Output the (x, y) coordinate of the center of the cell containing the given text.  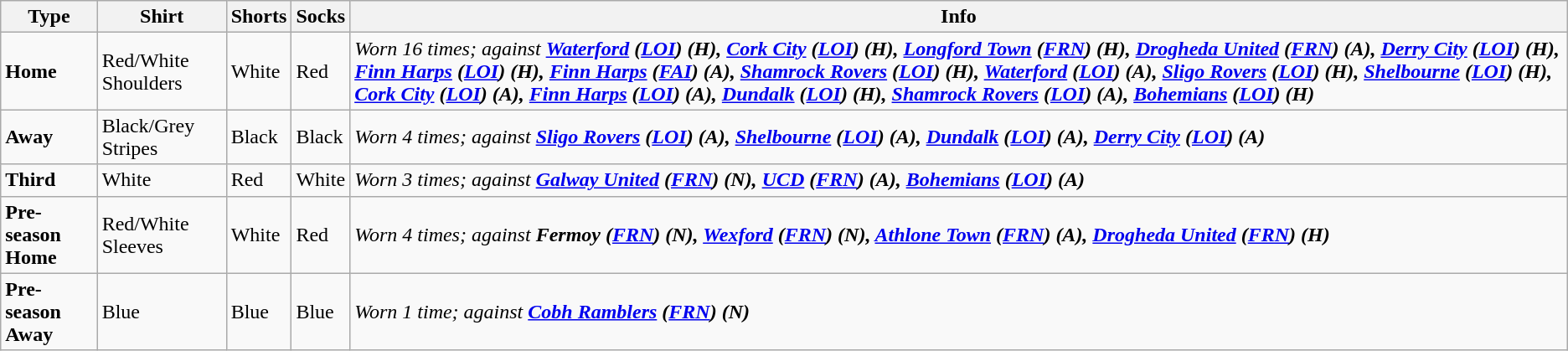
Shirt (162, 17)
Pre-season Away (49, 312)
Third (49, 180)
Home (49, 71)
Worn 3 times; against Galway United (FRN) (N), UCD (FRN) (A), Bohemians (LOI) (A) (959, 180)
Black/Grey Stripes (162, 137)
Shorts (259, 17)
Worn 4 times; against Sligo Rovers (LOI) (A), Shelbourne (LOI) (A), Dundalk (LOI) (A), Derry City (LOI) (A) (959, 137)
Red/White Shoulders (162, 71)
Type (49, 17)
Away (49, 137)
Info (959, 17)
Red/White Sleeves (162, 235)
Pre-season Home (49, 235)
Worn 1 time; against Cobh Ramblers (FRN) (N) (959, 312)
Socks (321, 17)
Worn 4 times; against Fermoy (FRN) (N), Wexford (FRN) (N), Athlone Town (FRN) (A), Drogheda United (FRN) (H) (959, 235)
